Capture the cell that displays the provided text and extract its [X, Y] central coordinate. 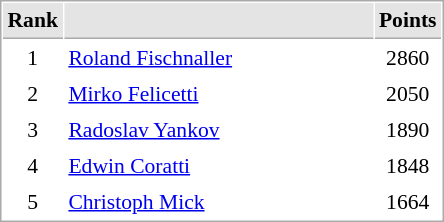
Roland Fischnaller [218, 57]
3 [32, 129]
Mirko Felicetti [218, 93]
1 [32, 57]
1664 [408, 201]
4 [32, 165]
2 [32, 93]
2860 [408, 57]
Points [408, 21]
Edwin Coratti [218, 165]
1890 [408, 129]
Rank [32, 21]
Christoph Mick [218, 201]
Radoslav Yankov [218, 129]
2050 [408, 93]
5 [32, 201]
1848 [408, 165]
